Pinpoint the cell where the given text exists, returning its (x, y) midpoint coordinate. 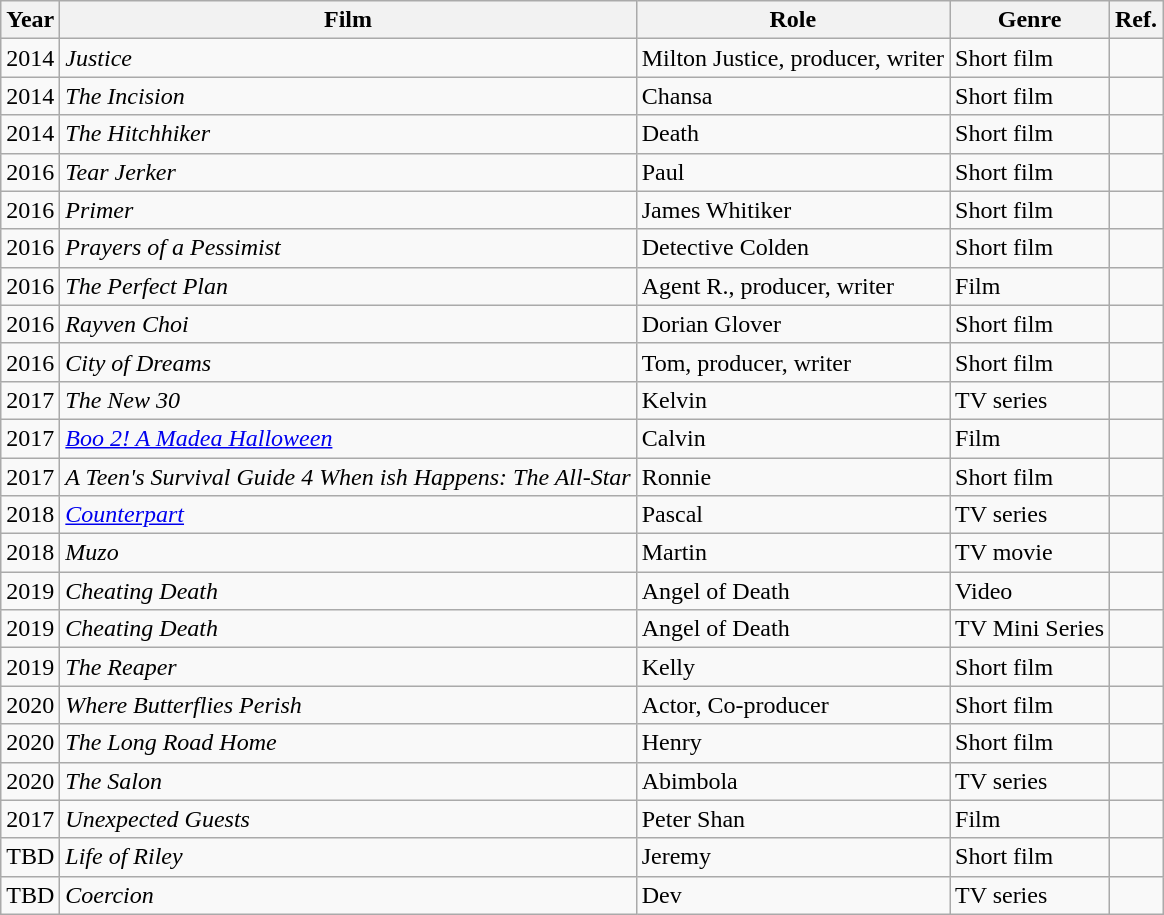
The New 30 (348, 400)
A Teen's Survival Guide 4 When ish Happens: The All-Star (348, 477)
Justice (348, 58)
Peter Shan (792, 819)
The Perfect Plan (348, 286)
Tom, producer, writer (792, 362)
Detective Colden (792, 248)
TV movie (1030, 553)
Boo 2! A Madea Halloween (348, 438)
TV Mini Series (1030, 629)
Pascal (792, 515)
Ref. (1136, 20)
Counterpart (348, 515)
Prayers of a Pessimist (348, 248)
The Reaper (348, 667)
Year (30, 20)
City of Dreams (348, 362)
The Long Road Home (348, 743)
Martin (792, 553)
Jeremy (792, 857)
Role (792, 20)
Unexpected Guests (348, 819)
Kelly (792, 667)
Kelvin (792, 400)
The Hitchhiker (348, 134)
The Incision (348, 96)
Ronnie (792, 477)
Abimbola (792, 781)
Life of Riley (348, 857)
Paul (792, 172)
Chansa (792, 96)
Where Butterflies Perish (348, 705)
Actor, Co-producer (792, 705)
The Salon (348, 781)
Dorian Glover (792, 324)
Dev (792, 895)
Calvin (792, 438)
James Whitiker (792, 210)
Primer (348, 210)
Video (1030, 591)
Death (792, 134)
Muzo (348, 553)
Tear Jerker (348, 172)
Genre (1030, 20)
Milton Justice, producer, writer (792, 58)
Coercion (348, 895)
Agent R., producer, writer (792, 286)
Rayven Choi (348, 324)
Henry (792, 743)
